Identify which cell holds the provided text, then report its [X, Y] central coordinate. 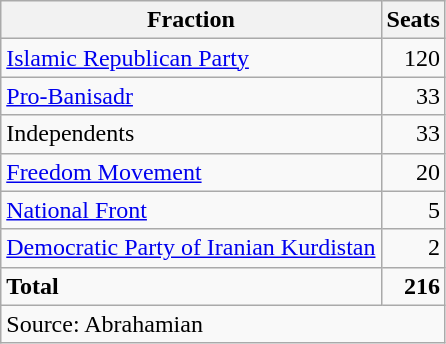
Independents [191, 134]
Freedom Movement [191, 172]
2 [413, 248]
Pro-Banisadr [191, 96]
Source: Abrahamian [224, 324]
216 [413, 286]
Democratic Party of Iranian Kurdistan [191, 248]
120 [413, 58]
National Front [191, 210]
5 [413, 210]
Islamic Republican Party [191, 58]
Fraction [191, 20]
20 [413, 172]
Total [191, 286]
Seats [413, 20]
